Pinpoint the cell where the given text exists, returning its (X, Y) midpoint coordinate. 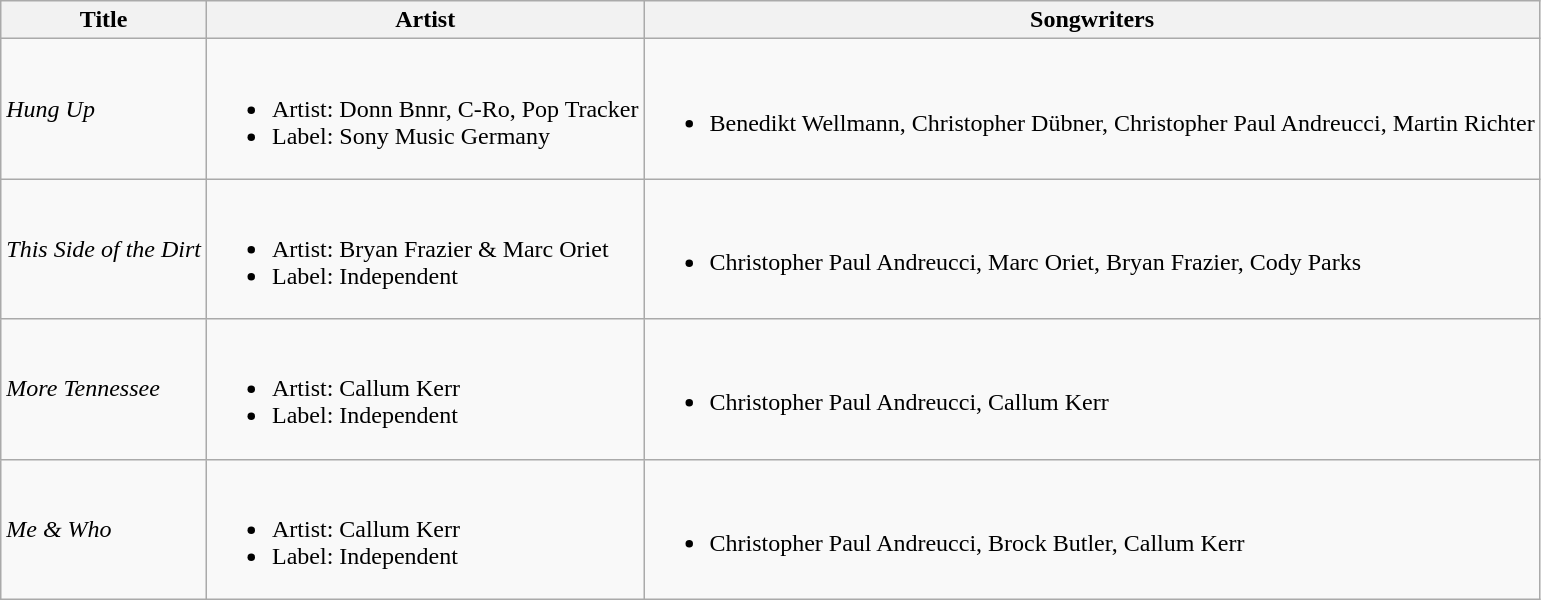
Songwriters (1092, 20)
Benedikt Wellmann, Christopher Dübner, Christopher Paul Andreucci, Martin Richter (1092, 109)
Christopher Paul Andreucci, Callum Kerr (1092, 389)
More Tennessee (104, 389)
Hung Up (104, 109)
This Side of the Dirt (104, 249)
Christopher Paul Andreucci, Marc Oriet, Bryan Frazier, Cody Parks (1092, 249)
Christopher Paul Andreucci, Brock Butler, Callum Kerr (1092, 529)
Artist (424, 20)
Artist: Bryan Frazier & Marc OrietLabel: Independent (424, 249)
Title (104, 20)
Artist: Donn Bnnr, C-Ro, Pop TrackerLabel: Sony Music Germany (424, 109)
Me & Who (104, 529)
